Identify which cell holds the provided text, then report its [X, Y] central coordinate. 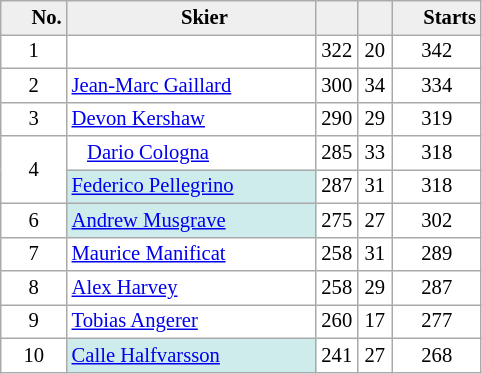
319 [437, 119]
4 [34, 170]
290 [336, 119]
6 [34, 220]
33 [375, 153]
Andrew Musgrave [192, 220]
Skier [192, 17]
277 [437, 321]
300 [336, 85]
342 [437, 51]
8 [34, 287]
285 [336, 153]
Starts [437, 17]
3 [34, 119]
2 [34, 85]
260 [336, 321]
334 [437, 85]
Dario Cologna [192, 153]
Alex Harvey [192, 287]
7 [34, 254]
Federico Pellegrino [192, 186]
275 [336, 220]
Calle Halfvarsson [192, 355]
1 [34, 51]
20 [375, 51]
Jean-Marc Gaillard [192, 85]
Devon Kershaw [192, 119]
268 [437, 355]
17 [375, 321]
34 [375, 85]
289 [437, 254]
Maurice Manificat [192, 254]
Tobias Angerer [192, 321]
322 [336, 51]
241 [336, 355]
302 [437, 220]
No. [34, 17]
10 [34, 355]
9 [34, 321]
